Locate the cell with the specified text and output its (x, y) center coordinate. 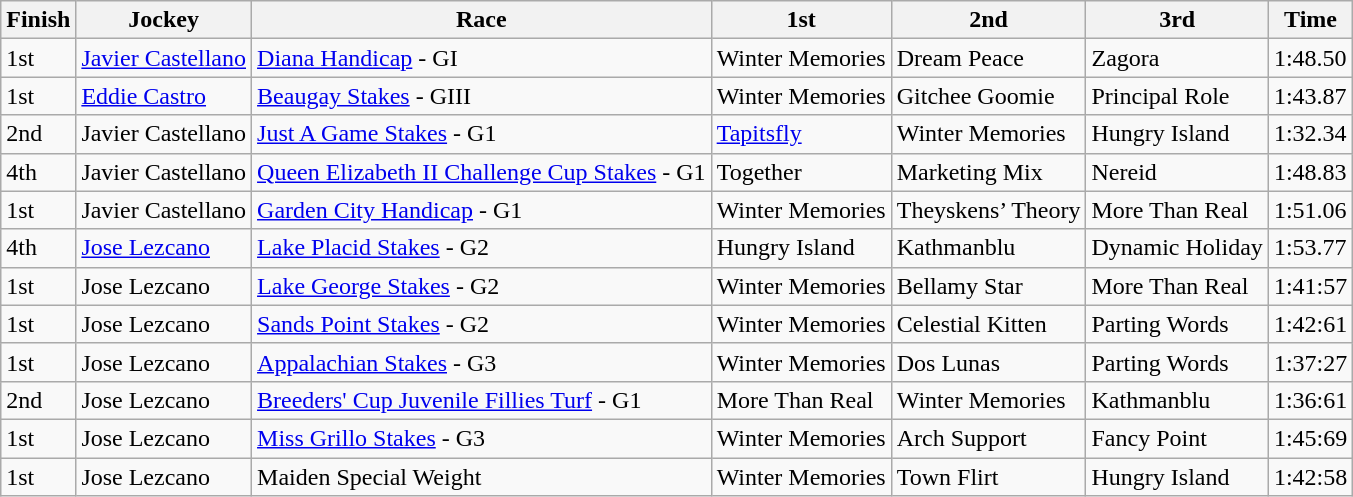
Bellamy Star (988, 286)
Lake George Stakes - G2 (482, 286)
Diana Handicap - GI (482, 58)
Celestial Kitten (988, 324)
Theyskens’ Theory (988, 210)
1:45:69 (1310, 438)
3rd (1177, 20)
Dos Lunas (988, 362)
Principal Role (1177, 96)
1:42:58 (1310, 477)
Marketing Mix (988, 172)
1:51.06 (1310, 210)
1:41:57 (1310, 286)
Fancy Point (1177, 438)
Dream Peace (988, 58)
Tapitsfly (801, 134)
Just A Game Stakes - G1 (482, 134)
Gitchee Goomie (988, 96)
1:42:61 (1310, 324)
Arch Support (988, 438)
Time (1310, 20)
1:43.87 (1310, 96)
Zagora (1177, 58)
1:37:27 (1310, 362)
Dynamic Holiday (1177, 248)
Eddie Castro (164, 96)
Beaugay Stakes - GIII (482, 96)
1:53.77 (1310, 248)
Finish (38, 20)
1:48.50 (1310, 58)
1:48.83 (1310, 172)
Lake Placid Stakes - G2 (482, 248)
Appalachian Stakes - G3 (482, 362)
Race (482, 20)
Jockey (164, 20)
Maiden Special Weight (482, 477)
1:36:61 (1310, 400)
Town Flirt (988, 477)
Together (801, 172)
Miss Grillo Stakes - G3 (482, 438)
1:32.34 (1310, 134)
Breeders' Cup Juvenile Fillies Turf - G1 (482, 400)
Nereid (1177, 172)
Garden City Handicap - G1 (482, 210)
Queen Elizabeth II Challenge Cup Stakes - G1 (482, 172)
Sands Point Stakes - G2 (482, 324)
